Capture the cell that displays the provided text and extract its (X, Y) central coordinate. 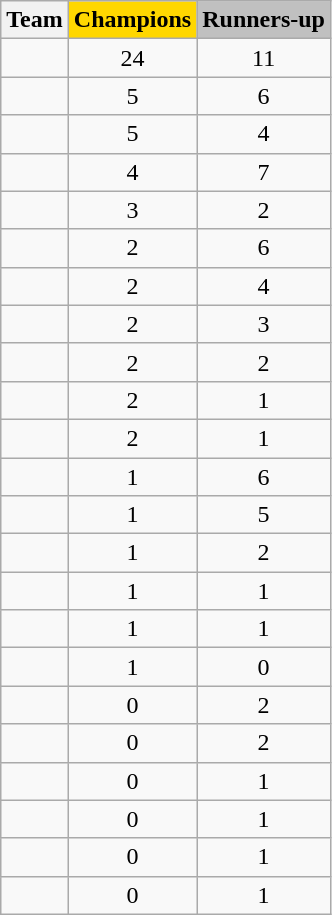
Runners-up (264, 20)
24 (132, 58)
7 (264, 172)
11 (264, 58)
Team (35, 20)
Champions (132, 20)
